Determine the (X, Y) coordinate at the center of the cell enclosing the given text.  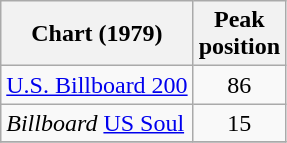
Chart (1979) (97, 34)
U.S. Billboard 200 (97, 85)
15 (239, 123)
86 (239, 85)
Peakposition (239, 34)
Billboard US Soul (97, 123)
